Extract the (X, Y) coordinate from the center of the cell holding the provided text.  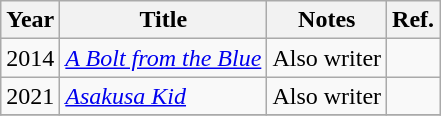
Ref. (414, 20)
Notes (327, 20)
2021 (30, 96)
Title (164, 20)
Year (30, 20)
A Bolt from the Blue (164, 58)
2014 (30, 58)
Asakusa Kid (164, 96)
